Pinpoint the cell where the given text exists, returning its [x, y] midpoint coordinate. 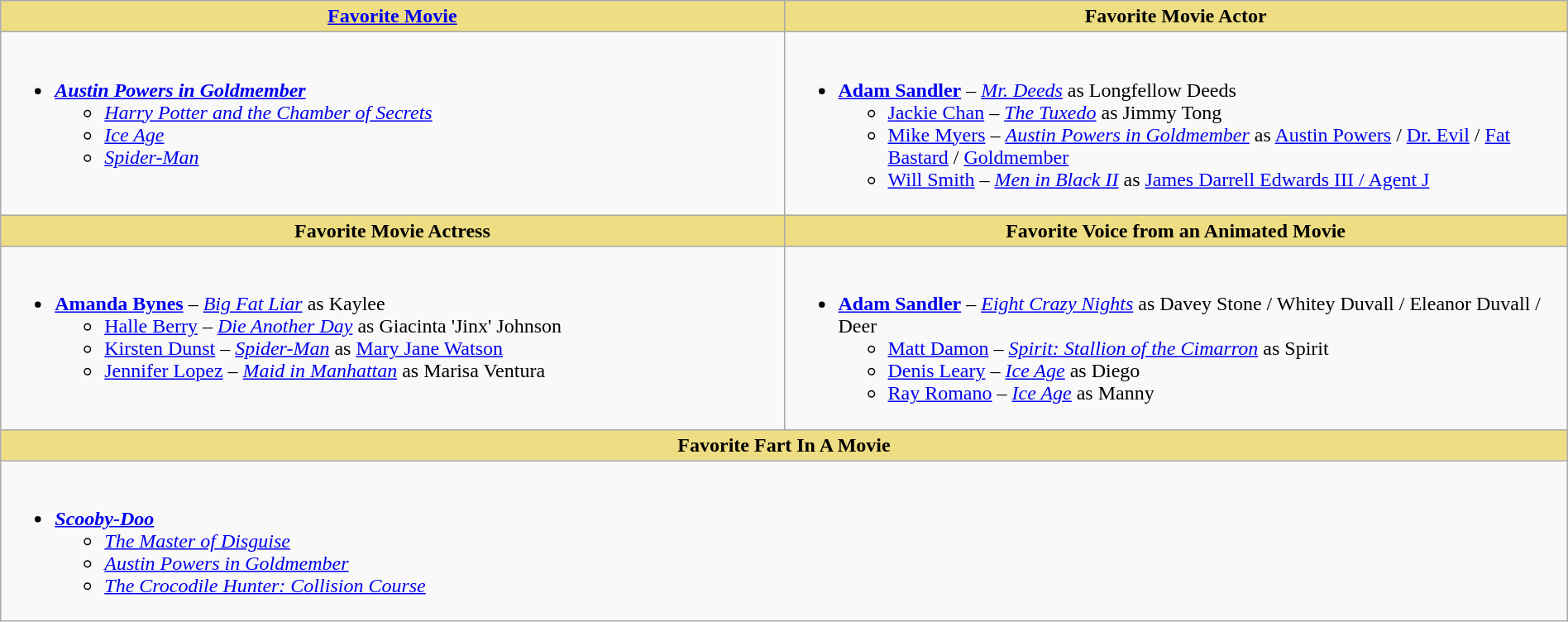
Favorite Fart In A Movie [784, 445]
Favorite Movie Actress [392, 231]
Scooby-DooThe Master of DisguiseAustin Powers in GoldmemberThe Crocodile Hunter: Collision Course [784, 541]
Austin Powers in GoldmemberHarry Potter and the Chamber of SecretsIce AgeSpider-Man [392, 124]
Favorite Voice from an Animated Movie [1176, 231]
Favorite Movie [392, 17]
Favorite Movie Actor [1176, 17]
